Return [x, y] of the center of cell containing provided text 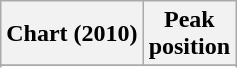
Chart (2010) [72, 34]
Peakposition [189, 34]
